Locate the cell with the specified text and output its [x, y] center coordinate. 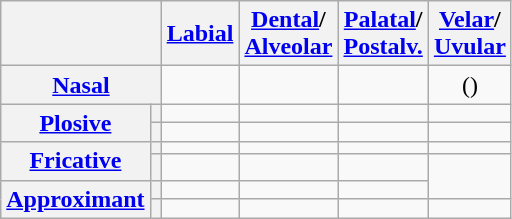
Palatal/Postalv. [383, 34]
Dental/Alveolar [288, 34]
Fricative [76, 161]
() [470, 85]
Nasal [81, 85]
Velar/Uvular [470, 34]
Plosive [76, 123]
Labial [200, 34]
Approximant [76, 199]
